Search for the cell housing the specified text and yield its (X, Y) center coordinate. 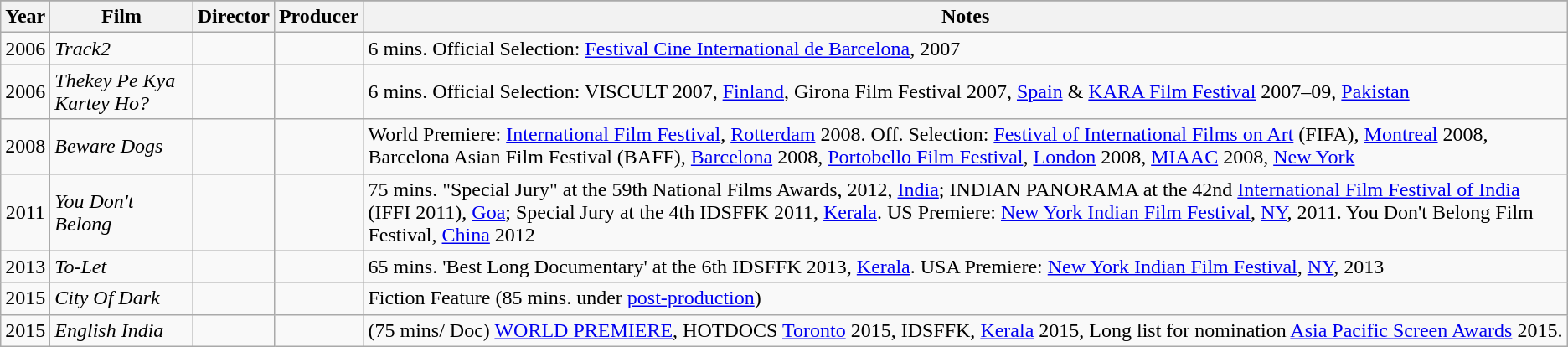
Year (25, 17)
Thekey Pe Kya Kartey Ho? (121, 92)
Notes (965, 17)
2013 (25, 267)
You Don't Belong (121, 212)
(75 mins/ Doc) WORLD PREMIERE, HOTDOCS Toronto 2015, IDSFFK, Kerala 2015, Long list for nomination Asia Pacific Screen Awards 2015. (965, 330)
Film (121, 17)
Beware Dogs (121, 146)
English India (121, 330)
Track2 (121, 49)
6 mins. Official Selection: VISCULT 2007, Finland, Girona Film Festival 2007, Spain & KARA Film Festival 2007–09, Pakistan (965, 92)
Producer (318, 17)
Director (233, 17)
65 mins. 'Best Long Documentary' at the 6th IDSFFK 2013, Kerala. USA Premiere: New York Indian Film Festival, NY, 2013 (965, 267)
City Of Dark (121, 298)
2008 (25, 146)
Fiction Feature (85 mins. under post-production) (965, 298)
2011 (25, 212)
To-Let (121, 267)
6 mins. Official Selection: Festival Cine International de Barcelona, 2007 (965, 49)
